Output the (X, Y) coordinate of the center of the cell containing the given text.  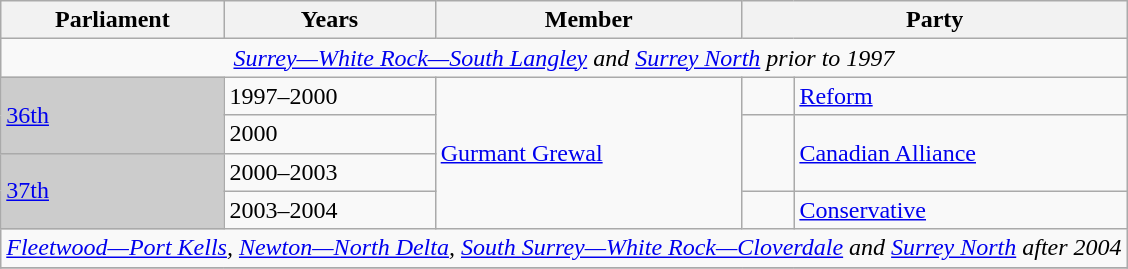
Conservative (960, 210)
2000 (330, 134)
Years (330, 20)
36th (112, 115)
Surrey—White Rock—South Langley and Surrey North prior to 1997 (564, 58)
Fleetwood—Port Kells, Newton—North Delta, South Surrey—White Rock—Cloverdale and Surrey North after 2004 (564, 248)
Canadian Alliance (960, 153)
2003–2004 (330, 210)
1997–2000 (330, 96)
Parliament (112, 20)
Party (934, 20)
Gurmant Grewal (588, 153)
37th (112, 191)
2000–2003 (330, 172)
Member (588, 20)
Reform (960, 96)
